Extract the (X, Y) coordinate from the center of the cell holding the provided text.  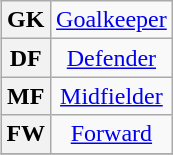
DF (26, 58)
MF (26, 96)
Defender (112, 58)
Forward (112, 134)
Midfielder (112, 96)
GK (26, 20)
Goalkeeper (112, 20)
FW (26, 134)
